Provide the [x, y] coordinate of the cell's center where the given text is located.  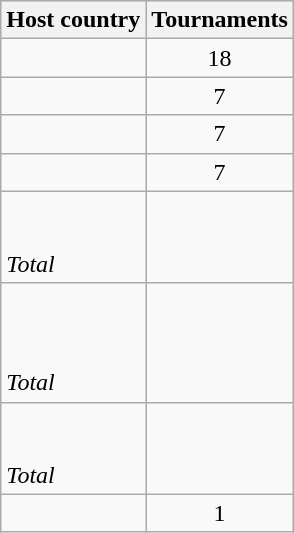
Host country [74, 20]
Tournaments [220, 20]
1 [220, 513]
18 [220, 58]
